Return [x, y] of the center of cell containing provided text 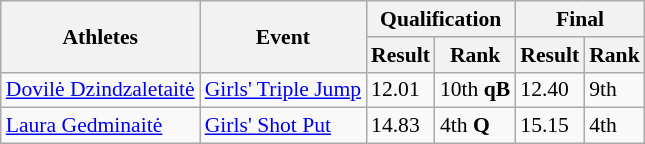
Laura Gedminaitė [100, 126]
10th qB [475, 90]
Dovilė Dzindzaletaitė [100, 90]
Athletes [100, 36]
12.40 [550, 90]
15.15 [550, 126]
12.01 [400, 90]
Qualification [440, 19]
Event [283, 36]
Final [580, 19]
Girls' Triple Jump [283, 90]
4th [614, 126]
9th [614, 90]
Girls' Shot Put [283, 126]
4th Q [475, 126]
14.83 [400, 126]
